Detect which cell encompasses the target text, then output its (x, y) center coordinate. 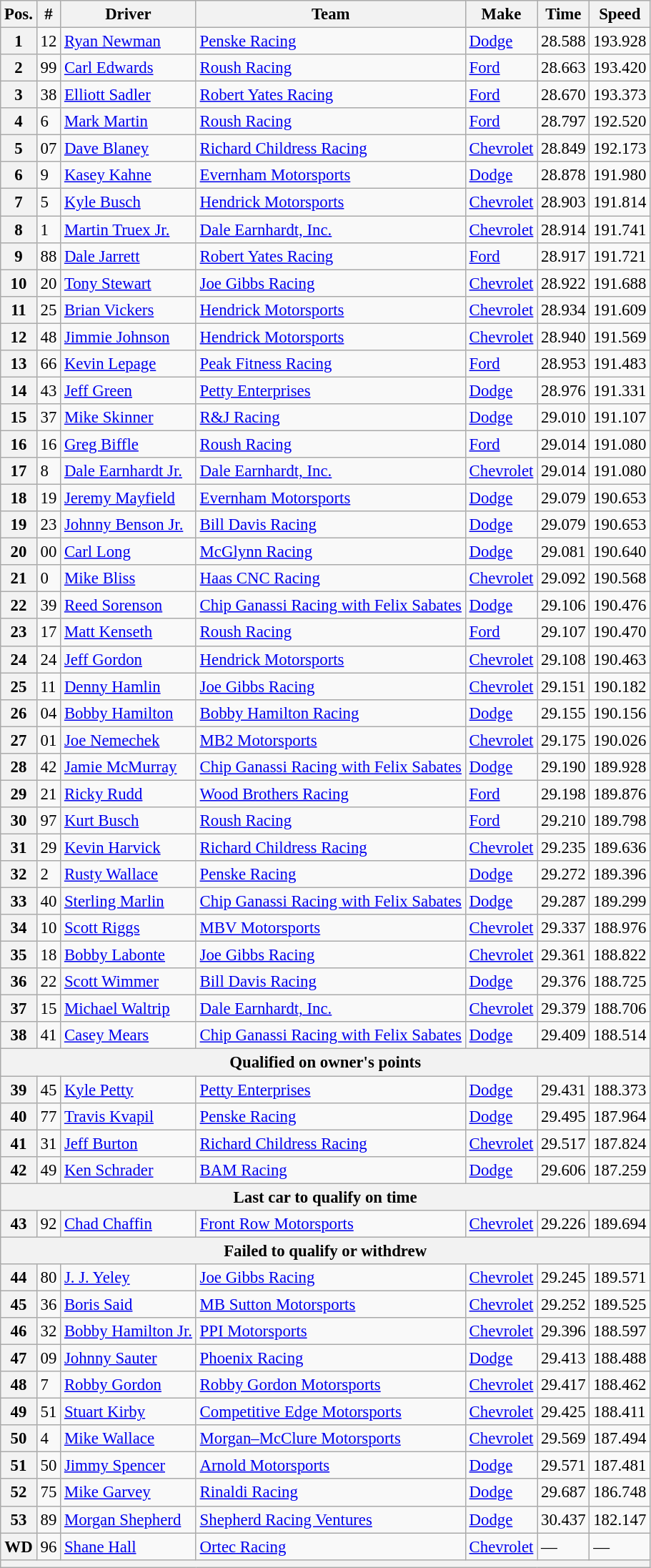
Shepherd Racing Ventures (330, 1519)
189.798 (620, 821)
Last car to qualify on time (326, 1197)
190.476 (620, 606)
Front Row Motorsports (330, 1224)
29.495 (563, 1116)
30.437 (563, 1519)
29.190 (563, 767)
13 (19, 364)
28.976 (563, 390)
92 (49, 1224)
Time (563, 14)
29.379 (563, 1009)
75 (49, 1493)
97 (49, 821)
188.373 (620, 1090)
47 (19, 1359)
Bobby Hamilton Jr. (129, 1331)
Johnny Sauter (129, 1359)
Kevin Lepage (129, 364)
80 (49, 1278)
Matt Kenseth (129, 633)
28.849 (563, 149)
McGlynn Racing (330, 552)
28.917 (563, 256)
# (49, 14)
187.259 (620, 1170)
190.463 (620, 659)
Mike Wallace (129, 1439)
PPI Motorsports (330, 1331)
29.431 (563, 1090)
189.396 (620, 874)
01 (49, 740)
188.976 (620, 928)
29.396 (563, 1331)
Morgan–McClure Motorsports (330, 1439)
Scott Riggs (129, 928)
99 (49, 68)
Kasey Kahne (129, 175)
29.245 (563, 1278)
29.337 (563, 928)
Boris Said (129, 1304)
Shane Hall (129, 1547)
Dale Earnhardt Jr. (129, 471)
28.953 (563, 364)
66 (49, 364)
188.514 (620, 1036)
29.107 (563, 633)
Morgan Shepherd (129, 1519)
29.226 (563, 1224)
29.175 (563, 740)
29.108 (563, 659)
Jeremy Mayfield (129, 498)
53 (19, 1519)
188.706 (620, 1009)
Jamie McMurray (129, 767)
96 (49, 1547)
Qualified on owner's points (326, 1062)
MB Sutton Motorsports (330, 1304)
191.980 (620, 175)
192.173 (620, 149)
46 (19, 1331)
29.272 (563, 874)
Reed Sorenson (129, 606)
193.373 (620, 95)
28.878 (563, 175)
188.462 (620, 1385)
189.299 (620, 902)
Jeff Green (129, 390)
190.182 (620, 686)
00 (49, 552)
Jimmie Johnson (129, 337)
190.026 (620, 740)
187.824 (620, 1143)
Kevin Harvick (129, 847)
Competitive Edge Motorsports (330, 1412)
04 (49, 713)
187.494 (620, 1439)
189.525 (620, 1304)
191.609 (620, 310)
Dale Jarrett (129, 256)
Robby Gordon (129, 1385)
29.106 (563, 606)
09 (49, 1359)
193.928 (620, 41)
44 (19, 1278)
Arnold Motorsports (330, 1466)
Robby Gordon Motorsports (330, 1385)
MB2 Motorsports (330, 740)
29.198 (563, 794)
Bobby Hamilton Racing (330, 713)
30 (19, 821)
Sterling Marlin (129, 902)
Johnny Benson Jr. (129, 525)
3 (19, 95)
28.922 (563, 283)
Martin Truex Jr. (129, 230)
Driver (129, 14)
28.670 (563, 95)
Peak Fitness Racing (330, 364)
29.417 (563, 1385)
Team (330, 14)
29.361 (563, 955)
89 (49, 1519)
Mike Skinner (129, 418)
28.903 (563, 202)
Wood Brothers Racing (330, 794)
192.520 (620, 122)
29.517 (563, 1143)
29.010 (563, 418)
29.252 (563, 1304)
Haas CNC Racing (330, 578)
Bobby Labonte (129, 955)
188.725 (620, 982)
191.569 (620, 337)
29.376 (563, 982)
Tony Stewart (129, 283)
0 (49, 578)
07 (49, 149)
28.914 (563, 230)
52 (19, 1493)
Greg Biffle (129, 444)
Kyle Petty (129, 1090)
Failed to qualify or withdrew (326, 1251)
J. J. Yeley (129, 1278)
188.597 (620, 1331)
28.934 (563, 310)
Carl Edwards (129, 68)
191.721 (620, 256)
Travis Kvapil (129, 1116)
29.571 (563, 1466)
77 (49, 1116)
29.569 (563, 1439)
190.470 (620, 633)
MBV Motorsports (330, 928)
Carl Long (129, 552)
14 (19, 390)
Joe Nemechek (129, 740)
Rinaldi Racing (330, 1493)
182.147 (620, 1519)
190.568 (620, 578)
29.081 (563, 552)
29.287 (563, 902)
Stuart Kirby (129, 1412)
28.940 (563, 337)
BAM Racing (330, 1170)
Jimmy Spencer (129, 1466)
29.210 (563, 821)
Rusty Wallace (129, 874)
Ryan Newman (129, 41)
190.640 (620, 552)
R&J Racing (330, 418)
188.411 (620, 1412)
29.092 (563, 578)
Denny Hamlin (129, 686)
Brian Vickers (129, 310)
191.331 (620, 390)
Mike Bliss (129, 578)
29.155 (563, 713)
28.588 (563, 41)
Casey Mears (129, 1036)
189.571 (620, 1278)
35 (19, 955)
187.964 (620, 1116)
Mark Martin (129, 122)
188.822 (620, 955)
29.606 (563, 1170)
29.151 (563, 686)
34 (19, 928)
28.663 (563, 68)
Dave Blaney (129, 149)
193.420 (620, 68)
28.797 (563, 122)
186.748 (620, 1493)
Mike Garvey (129, 1493)
Kyle Busch (129, 202)
29.409 (563, 1036)
33 (19, 902)
26 (19, 713)
29.687 (563, 1493)
191.107 (620, 418)
Ken Schrader (129, 1170)
WD (19, 1547)
Elliott Sadler (129, 95)
Phoenix Racing (330, 1359)
Make (501, 14)
Jeff Gordon (129, 659)
Pos. (19, 14)
Jeff Burton (129, 1143)
Michael Waltrip (129, 1009)
29.425 (563, 1412)
28 (19, 767)
27 (19, 740)
191.814 (620, 202)
187.481 (620, 1466)
189.694 (620, 1224)
Scott Wimmer (129, 982)
Chad Chaffin (129, 1224)
29.235 (563, 847)
88 (49, 256)
Ortec Racing (330, 1547)
189.876 (620, 794)
188.488 (620, 1359)
29.413 (563, 1359)
Kurt Busch (129, 821)
Speed (620, 14)
191.688 (620, 283)
189.928 (620, 767)
191.741 (620, 230)
Ricky Rudd (129, 794)
191.483 (620, 364)
189.636 (620, 847)
190.156 (620, 713)
Bobby Hamilton (129, 713)
